Return (X, Y) of the center of cell containing provided text 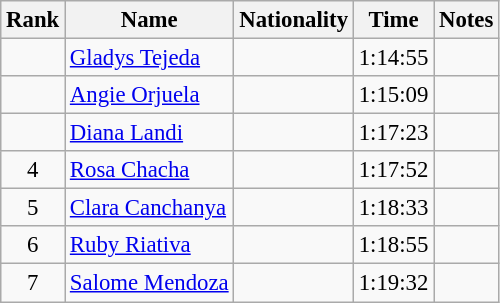
1:19:32 (393, 283)
1:17:23 (393, 133)
5 (33, 208)
1:15:09 (393, 95)
Clara Canchanya (150, 208)
Diana Landi (150, 133)
Rank (33, 20)
Salome Mendoza (150, 283)
1:18:33 (393, 208)
Nationality (294, 20)
7 (33, 283)
6 (33, 245)
Ruby Riativa (150, 245)
4 (33, 170)
Time (393, 20)
Angie Orjuela (150, 95)
1:18:55 (393, 245)
1:17:52 (393, 170)
Gladys Tejeda (150, 58)
Notes (466, 20)
Rosa Chacha (150, 170)
Name (150, 20)
1:14:55 (393, 58)
